Return [X, Y] of the center of cell containing provided text 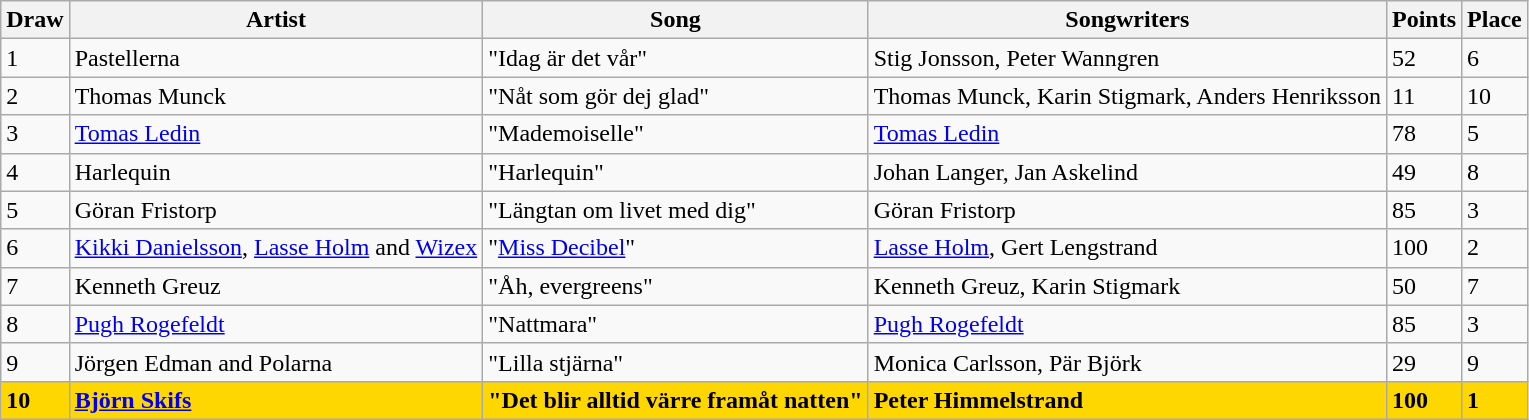
Thomas Munck, Karin Stigmark, Anders Henriksson [1127, 96]
"Nåt som gör dej glad" [676, 96]
50 [1424, 286]
"Längtan om livet med dig" [676, 210]
"Mademoiselle" [676, 134]
49 [1424, 172]
Harlequin [276, 172]
11 [1424, 96]
Johan Langer, Jan Askelind [1127, 172]
Song [676, 20]
Artist [276, 20]
"Nattmara" [676, 324]
Pastellerna [276, 58]
Monica Carlsson, Pär Björk [1127, 362]
Kenneth Greuz [276, 286]
Songwriters [1127, 20]
29 [1424, 362]
52 [1424, 58]
Thomas Munck [276, 96]
Draw [35, 20]
4 [35, 172]
Place [1495, 20]
"Harlequin" [676, 172]
"Det blir alltid värre framåt natten" [676, 400]
Points [1424, 20]
Jörgen Edman and Polarna [276, 362]
Stig Jonsson, Peter Wanngren [1127, 58]
Kenneth Greuz, Karin Stigmark [1127, 286]
Peter Himmelstrand [1127, 400]
Lasse Holm, Gert Lengstrand [1127, 248]
Kikki Danielsson, Lasse Holm and Wizex [276, 248]
Björn Skifs [276, 400]
78 [1424, 134]
"Miss Decibel" [676, 248]
"Åh, evergreens" [676, 286]
"Lilla stjärna" [676, 362]
"Idag är det vår" [676, 58]
